Scan for the cell matching the given text and deliver its [x, y] coordinate at center. 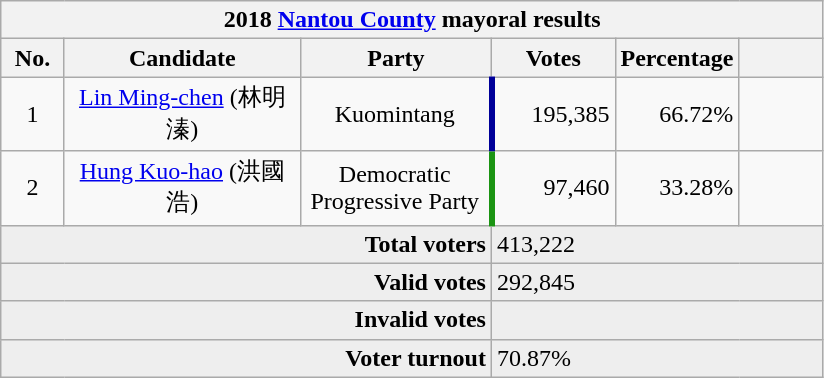
33.28% [677, 188]
Lin Ming-chen (林明溱) [182, 114]
Percentage [677, 58]
Hung Kuo-hao (洪國浩) [182, 188]
413,222 [657, 244]
No. [33, 58]
Voter turnout [246, 358]
Democratic Progressive Party [396, 188]
66.72% [677, 114]
292,845 [657, 282]
Kuomintang [396, 114]
Candidate [182, 58]
70.87% [657, 358]
2 [33, 188]
195,385 [553, 114]
Total voters [246, 244]
97,460 [553, 188]
Party [396, 58]
Valid votes [246, 282]
1 [33, 114]
Invalid votes [246, 320]
Votes [553, 58]
2018 Nantou County mayoral results [412, 20]
